Detect which cell encompasses the target text, then output its [X, Y] center coordinate. 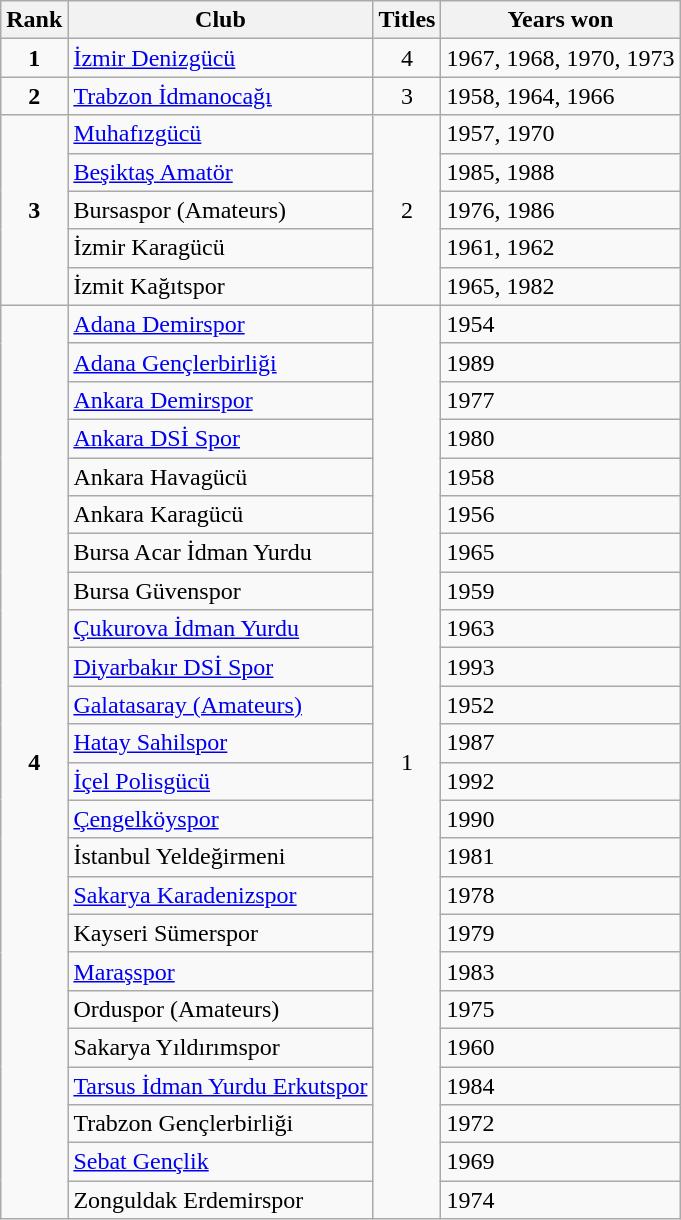
Ankara DSİ Spor [220, 438]
Beşiktaş Amatör [220, 172]
Kayseri Sümerspor [220, 933]
1984 [560, 1085]
Maraşspor [220, 971]
Adana Demirspor [220, 324]
1961, 1962 [560, 248]
1958 [560, 477]
1963 [560, 629]
Zonguldak Erdemirspor [220, 1200]
Rank [34, 20]
Ankara Havagücü [220, 477]
Adana Gençlerbirliği [220, 362]
1987 [560, 743]
İstanbul Yeldeğirmeni [220, 857]
1993 [560, 667]
Ankara Demirspor [220, 400]
Club [220, 20]
1980 [560, 438]
Bursaspor (Amateurs) [220, 210]
1956 [560, 515]
1981 [560, 857]
Orduspor (Amateurs) [220, 1009]
1975 [560, 1009]
1967, 1968, 1970, 1973 [560, 58]
1974 [560, 1200]
1992 [560, 781]
Sakarya Yıldırımspor [220, 1047]
Çukurova İdman Yurdu [220, 629]
1977 [560, 400]
İzmit Kağıtspor [220, 286]
1976, 1986 [560, 210]
1957, 1970 [560, 134]
1989 [560, 362]
1979 [560, 933]
Sebat Gençlik [220, 1162]
Sakarya Karadenizspor [220, 895]
İzmir Denizgücü [220, 58]
1978 [560, 895]
1990 [560, 819]
1954 [560, 324]
Bursa Acar İdman Yurdu [220, 553]
Hatay Sahilspor [220, 743]
1965 [560, 553]
1952 [560, 705]
Çengelköyspor [220, 819]
1969 [560, 1162]
Muhafızgücü [220, 134]
Trabzon Gençlerbirliği [220, 1124]
1985, 1988 [560, 172]
Years won [560, 20]
1965, 1982 [560, 286]
1983 [560, 971]
1959 [560, 591]
Bursa Güvenspor [220, 591]
1958, 1964, 1966 [560, 96]
Trabzon İdmanocağı [220, 96]
İzmir Karagücü [220, 248]
1972 [560, 1124]
Tarsus İdman Yurdu Erkutspor [220, 1085]
İçel Polisgücü [220, 781]
Galatasaray (Amateurs) [220, 705]
Diyarbakır DSİ Spor [220, 667]
Ankara Karagücü [220, 515]
1960 [560, 1047]
Titles [407, 20]
